For the text-containing cell, return its midpoint in [X, Y] coordinate format. 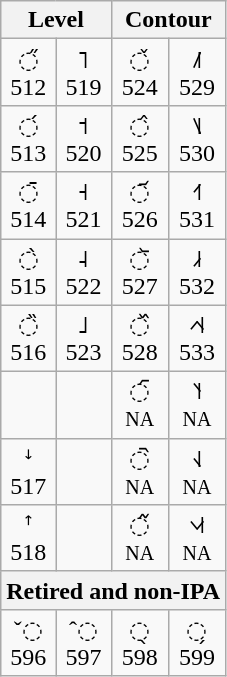
◌̗ 599 [196, 642]
◌̄ 514 [28, 206]
˧˩ NA [196, 472]
˥˧ NA [196, 406]
˩ 523 [84, 338]
˩˧ 532 [196, 272]
˩˥ 529 [196, 72]
◌᷅ 527 [140, 272]
◌᷈ 528 [140, 338]
˥˩ 530 [196, 138]
Retired and non-IPA [114, 590]
◌᷇ NA [140, 406]
◌̋ 512 [28, 72]
˧˥ 531 [196, 206]
◌̌ 524 [140, 72]
◌̖ 598 [140, 642]
◌᷄ 526 [140, 206]
˨ 522 [84, 272]
◌᷉ NA [140, 538]
˥ 519 [84, 72]
˦ 520 [84, 138]
Level [56, 20]
Contour [168, 20]
◌́ 513 [28, 138]
ˆ◌ 597 [84, 642]
ꜜ 517 [28, 472]
˦˨˦ NA [196, 538]
ꜛ 518 [28, 538]
ˇ◌ 596 [28, 642]
˨˦˨ 533 [196, 338]
◌̀ 515 [28, 272]
◌᷆ NA [140, 472]
◌̂ 525 [140, 138]
˧ 521 [84, 206]
◌̏ 516 [28, 338]
